Identify which cell holds the provided text, then report its [x, y] central coordinate. 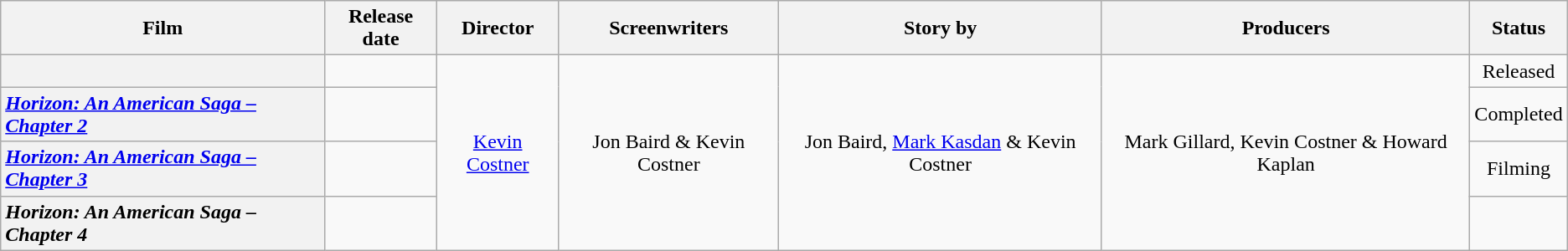
Status [1519, 28]
Horizon: An American Saga – Chapter 4 [162, 223]
Jon Baird & Kevin Costner [668, 152]
Jon Baird, Mark Kasdan & Kevin Costner [941, 152]
Film [162, 28]
Director [498, 28]
Producers [1285, 28]
Kevin Costner [498, 152]
Horizon: An American Saga – Chapter 3 [162, 169]
Filming [1519, 169]
Story by [941, 28]
Completed [1519, 114]
Released [1519, 71]
Mark Gillard, Kevin Costner & Howard Kaplan [1285, 152]
Screenwriters [668, 28]
Release date [381, 28]
Horizon: An American Saga – Chapter 2 [162, 114]
